Pinpoint the cell where the given text exists, returning its [x, y] midpoint coordinate. 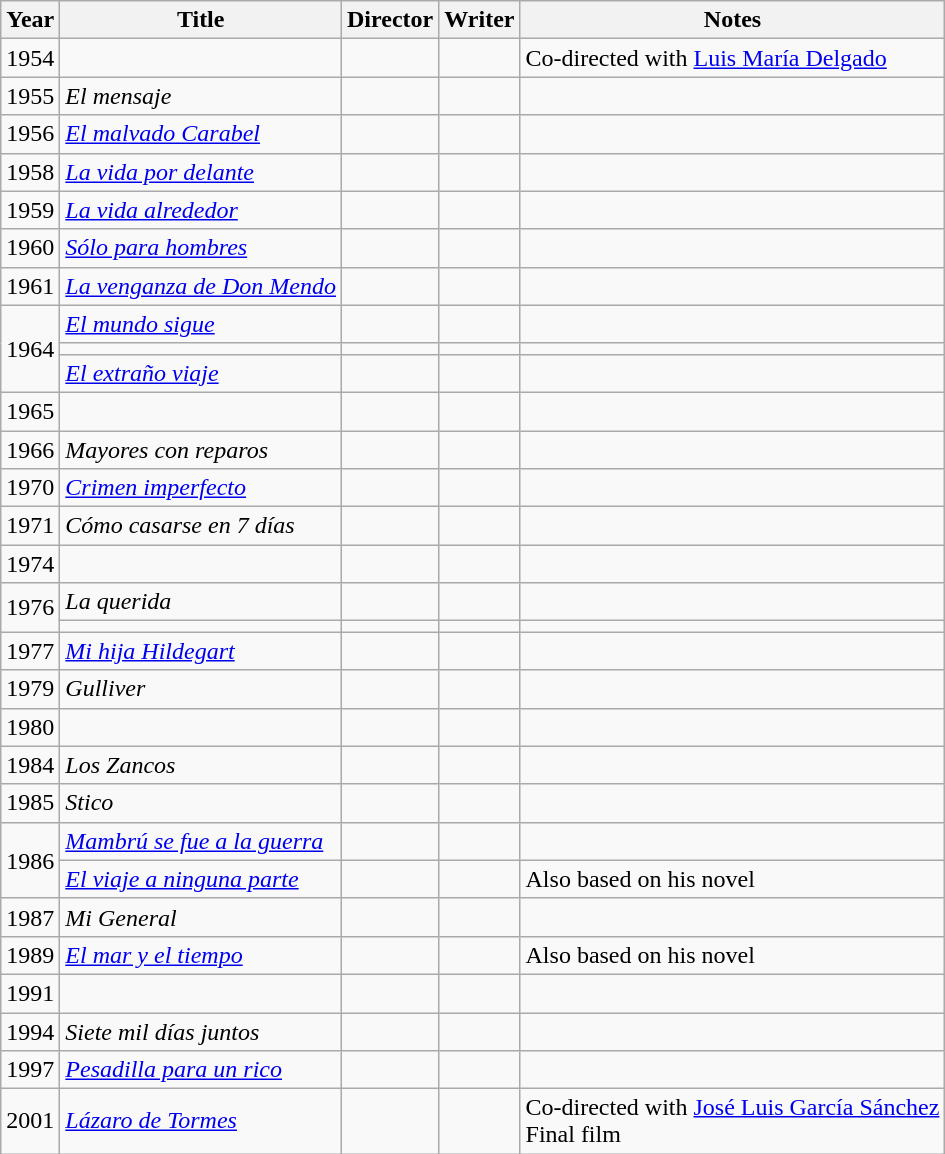
Cómo casarse en 7 días [201, 526]
Pesadilla para un rico [201, 1070]
Co-directed with José Luis García SánchezFinal film [732, 1122]
Mayores con reparos [201, 449]
Stico [201, 803]
Mi hija Hildegart [201, 651]
Siete mil días juntos [201, 1031]
1989 [30, 955]
Year [30, 20]
Mi General [201, 917]
Title [201, 20]
1965 [30, 411]
1991 [30, 993]
Gulliver [201, 689]
1974 [30, 564]
El mensaje [201, 96]
1980 [30, 727]
Notes [732, 20]
1964 [30, 348]
1966 [30, 449]
El mar y el tiempo [201, 955]
Sólo para hombres [201, 248]
La vida por delante [201, 172]
1997 [30, 1070]
Crimen imperfecto [201, 488]
El mundo sigue [201, 324]
El viaje a ninguna parte [201, 879]
1985 [30, 803]
Lázaro de Tormes [201, 1122]
1984 [30, 765]
1986 [30, 860]
La querida [201, 602]
1987 [30, 917]
1994 [30, 1031]
1977 [30, 651]
Co-directed with Luis María Delgado [732, 58]
1970 [30, 488]
1971 [30, 526]
La vida alrededor [201, 210]
1954 [30, 58]
1960 [30, 248]
1961 [30, 286]
1956 [30, 134]
Writer [480, 20]
Director [390, 20]
1959 [30, 210]
1958 [30, 172]
El malvado Carabel [201, 134]
El extraño viaje [201, 373]
Mambrú se fue a la guerra [201, 841]
La venganza de Don Mendo [201, 286]
1955 [30, 96]
1976 [30, 608]
2001 [30, 1122]
Los Zancos [201, 765]
1979 [30, 689]
